Detect which cell encompasses the target text, then output its [x, y] center coordinate. 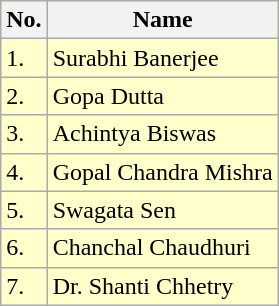
5. [24, 210]
Name [162, 20]
Achintya Biswas [162, 134]
7. [24, 286]
6. [24, 248]
Surabhi Banerjee [162, 58]
1. [24, 58]
3. [24, 134]
2. [24, 96]
Dr. Shanti Chhetry [162, 286]
Swagata Sen [162, 210]
No. [24, 20]
4. [24, 172]
Chanchal Chaudhuri [162, 248]
Gopal Chandra Mishra [162, 172]
Gopa Dutta [162, 96]
